From the cell containing the given text, extract its center point as [X, Y] coordinate. 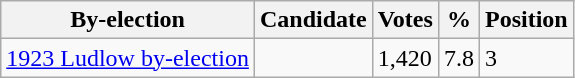
Candidate [313, 20]
3 [526, 58]
By-election [128, 20]
1923 Ludlow by-election [128, 58]
1,420 [405, 58]
7.8 [458, 58]
Votes [405, 20]
% [458, 20]
Position [526, 20]
